Provide the (x, y) coordinate of the cell's center where the given text is located.  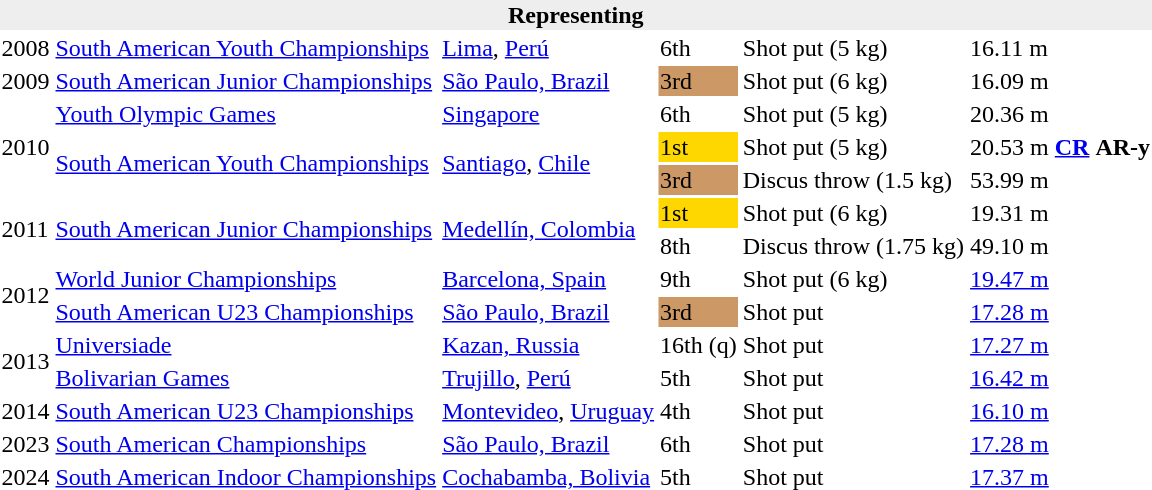
World Junior Championships (246, 279)
Medellín, Colombia (548, 230)
2010 (26, 147)
2012 (26, 296)
20.53 m CR AR-y (1060, 147)
Santiago, Chile (548, 164)
Discus throw (1.75 kg) (853, 246)
2008 (26, 48)
Barcelona, Spain (548, 279)
16.10 m (1060, 411)
Singapore (548, 114)
16.42 m (1060, 378)
16.11 m (1060, 48)
17.27 m (1060, 345)
2023 (26, 444)
Representing (576, 15)
19.47 m (1060, 279)
9th (699, 279)
Youth Olympic Games (246, 114)
2013 (26, 362)
2014 (26, 411)
5th (699, 378)
16.09 m (1060, 81)
Kazan, Russia (548, 345)
8th (699, 246)
Discus throw (1.5 kg) (853, 180)
2009 (26, 81)
4th (699, 411)
Universiade (246, 345)
49.10 m (1060, 246)
16th (q) (699, 345)
20.36 m (1060, 114)
Montevideo, Uruguay (548, 411)
Trujillo, Perú (548, 378)
Bolivarian Games (246, 378)
53.99 m (1060, 180)
Lima, Perú (548, 48)
19.31 m (1060, 213)
2011 (26, 230)
South American Championships (246, 444)
